Locate the cell with the specified text and output its (X, Y) center coordinate. 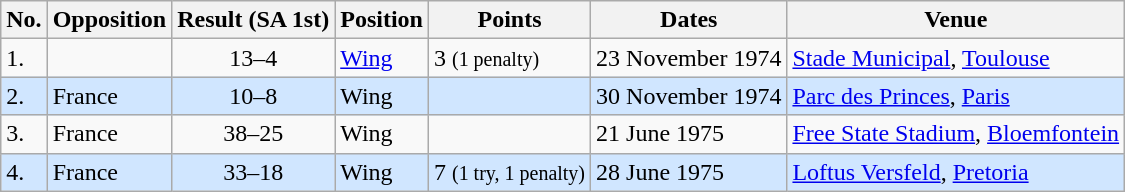
Result (SA 1st) (254, 20)
30 November 1974 (689, 96)
3 (1 penalty) (509, 58)
3. (24, 134)
Points (509, 20)
7 (1 try, 1 penalty) (509, 172)
Loftus Versfeld, Pretoria (956, 172)
Opposition (109, 20)
Parc des Princes, Paris (956, 96)
Stade Municipal, Toulouse (956, 58)
23 November 1974 (689, 58)
38–25 (254, 134)
1. (24, 58)
2. (24, 96)
21 June 1975 (689, 134)
Dates (689, 20)
No. (24, 20)
Venue (956, 20)
33–18 (254, 172)
10–8 (254, 96)
4. (24, 172)
Free State Stadium, Bloemfontein (956, 134)
Position (382, 20)
28 June 1975 (689, 172)
13–4 (254, 58)
